From the cell containing the given text, extract its center point as (x, y) coordinate. 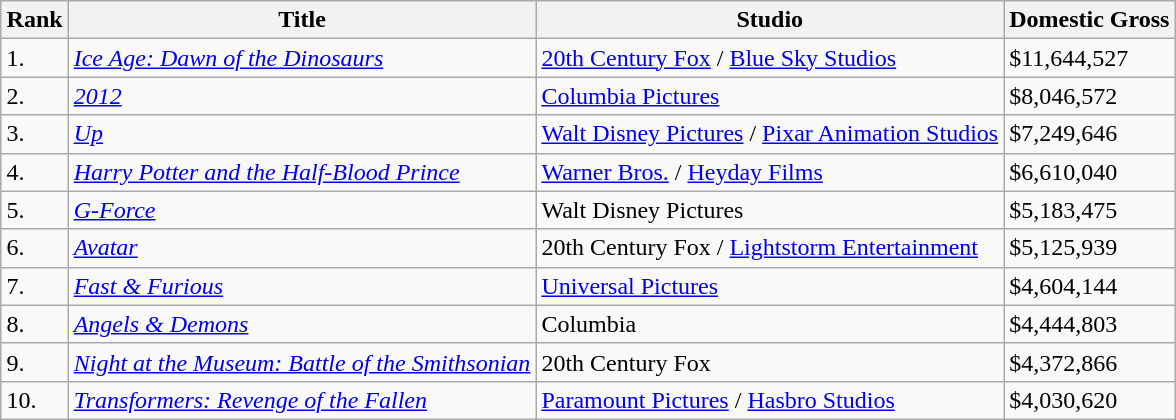
$4,030,620 (1090, 400)
10. (34, 400)
Up (302, 134)
20th Century Fox / Lightstorm Entertainment (770, 248)
G-Force (302, 210)
Night at the Museum: Battle of the Smithsonian (302, 362)
Transformers: Revenge of the Fallen (302, 400)
Paramount Pictures / Hasbro Studios (770, 400)
1. (34, 58)
Angels & Demons (302, 324)
$8,046,572 (1090, 96)
20th Century Fox / Blue Sky Studios (770, 58)
Title (302, 20)
Universal Pictures (770, 286)
8. (34, 324)
Harry Potter and the Half-Blood Prince (302, 172)
$4,444,803 (1090, 324)
Fast & Furious (302, 286)
5. (34, 210)
Rank (34, 20)
$11,644,527 (1090, 58)
Walt Disney Pictures / Pixar Animation Studios (770, 134)
Columbia (770, 324)
Ice Age: Dawn of the Dinosaurs (302, 58)
$4,604,144 (1090, 286)
Warner Bros. / Heyday Films (770, 172)
$6,610,040 (1090, 172)
4. (34, 172)
2. (34, 96)
2012 (302, 96)
$5,183,475 (1090, 210)
$5,125,939 (1090, 248)
Domestic Gross (1090, 20)
7. (34, 286)
$7,249,646 (1090, 134)
3. (34, 134)
9. (34, 362)
Avatar (302, 248)
Columbia Pictures (770, 96)
$4,372,866 (1090, 362)
Studio (770, 20)
6. (34, 248)
20th Century Fox (770, 362)
Walt Disney Pictures (770, 210)
